Locate the cell with the specified text and output its (x, y) center coordinate. 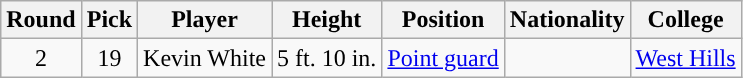
2 (41, 58)
Height (327, 20)
19 (109, 58)
Kevin White (205, 58)
5 ft. 10 in. (327, 58)
Position (443, 20)
Player (205, 20)
Pick (109, 20)
College (686, 20)
Nationality (567, 20)
Point guard (443, 58)
Round (41, 20)
West Hills (686, 58)
